Output the [x, y] coordinate of the center of the cell containing the given text.  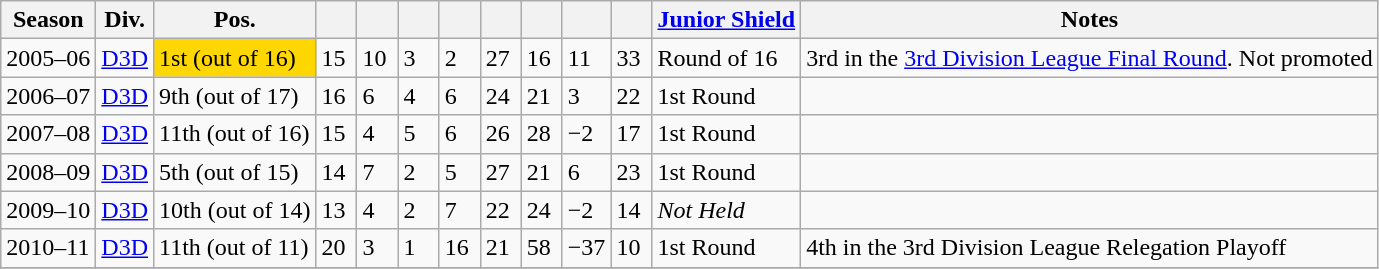
13 [336, 210]
3rd in the 3rd Division League Final Round. Not promoted [1090, 58]
23 [632, 172]
2008–09 [48, 172]
2007–08 [48, 134]
5th (out of 15) [235, 172]
2005–06 [48, 58]
28 [542, 134]
Notes [1090, 20]
20 [336, 248]
Season [48, 20]
Pos. [235, 20]
2006–07 [48, 96]
2009–10 [48, 210]
2010–11 [48, 248]
−37 [586, 248]
17 [632, 134]
Junior Shield [726, 20]
Round of 16 [726, 58]
58 [542, 248]
11 [586, 58]
26 [500, 134]
1 [418, 248]
33 [632, 58]
10th (out of 14) [235, 210]
1st (out of 16) [235, 58]
Not Held [726, 210]
11th (out of 11) [235, 248]
11th (out of 16) [235, 134]
9th (out of 17) [235, 96]
Div. [125, 20]
4th in the 3rd Division League Relegation Playoff [1090, 248]
